Search for the cell housing the specified text and yield its (X, Y) center coordinate. 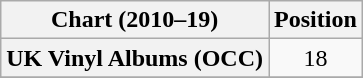
18 (316, 58)
UK Vinyl Albums (OCC) (135, 58)
Chart (2010–19) (135, 20)
Position (316, 20)
